For the text-containing cell, return its midpoint in (x, y) coordinate format. 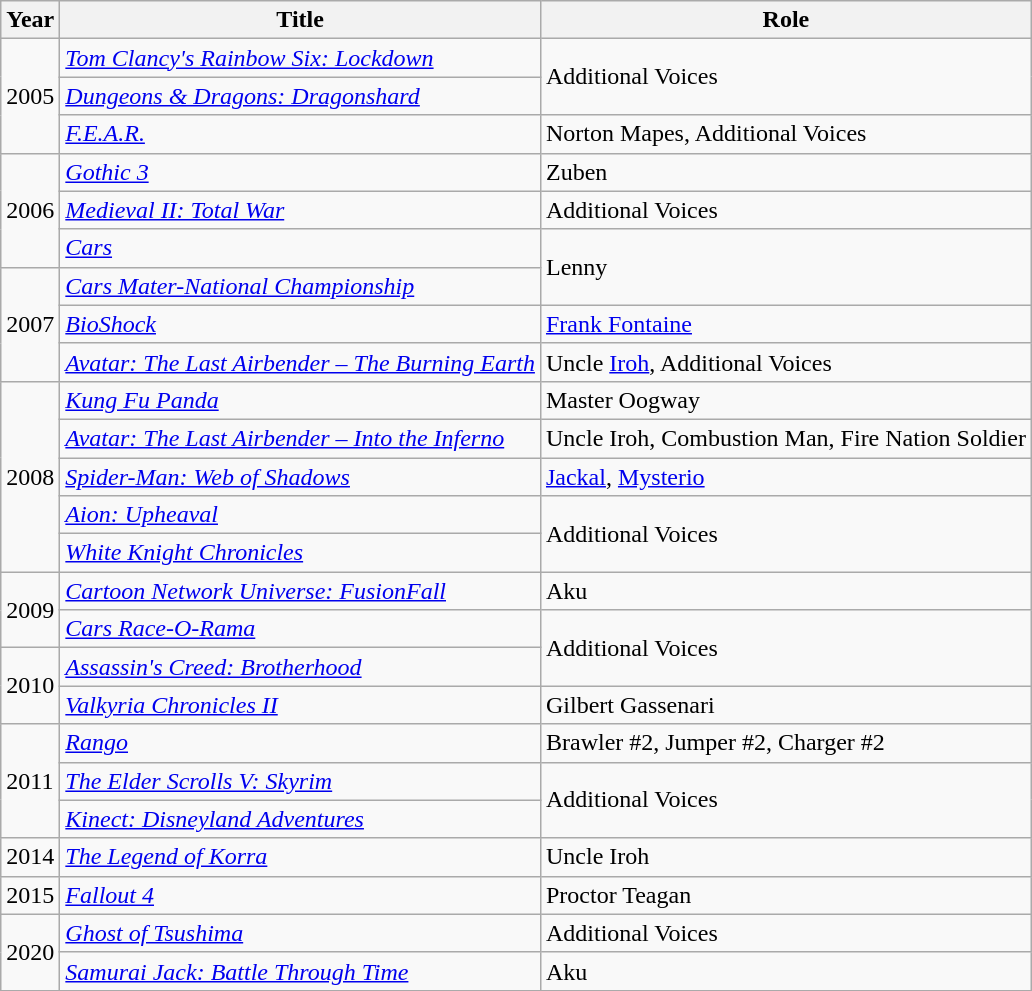
Kinect: Disneyland Adventures (300, 819)
Avatar: The Last Airbender – The Burning Earth (300, 362)
White Knight Chronicles (300, 553)
Rango (300, 743)
Master Oogway (786, 400)
2009 (30, 610)
Tom Clancy's Rainbow Six: Lockdown (300, 58)
Brawler #2, Jumper #2, Charger #2 (786, 743)
Cars Race-O-Rama (300, 629)
2006 (30, 210)
2008 (30, 476)
F.E.A.R. (300, 134)
Zuben (786, 172)
2020 (30, 952)
Spider-Man: Web of Shadows (300, 477)
Assassin's Creed: Brotherhood (300, 667)
Kung Fu Panda (300, 400)
2010 (30, 686)
2005 (30, 96)
The Elder Scrolls V: Skyrim (300, 781)
2011 (30, 781)
Gothic 3 (300, 172)
Uncle Iroh, Combustion Man, Fire Nation Soldier (786, 438)
Cartoon Network Universe: FusionFall (300, 591)
Uncle Iroh (786, 857)
Dungeons & Dragons: Dragonshard (300, 96)
Uncle Iroh, Additional Voices (786, 362)
Gilbert Gassenari (786, 705)
Title (300, 20)
Medieval II: Total War (300, 210)
Year (30, 20)
Lenny (786, 267)
Aion: Upheaval (300, 515)
2015 (30, 895)
Jackal, Mysterio (786, 477)
Samurai Jack: Battle Through Time (300, 971)
Role (786, 20)
Cars Mater-National Championship (300, 286)
2014 (30, 857)
Cars (300, 248)
Ghost of Tsushima (300, 933)
Avatar: The Last Airbender – Into the Inferno (300, 438)
Norton Mapes, Additional Voices (786, 134)
BioShock (300, 324)
Valkyria Chronicles II (300, 705)
2007 (30, 324)
Proctor Teagan (786, 895)
The Legend of Korra (300, 857)
Frank Fontaine (786, 324)
Fallout 4 (300, 895)
